From the cell containing the given text, extract its center point as (x, y) coordinate. 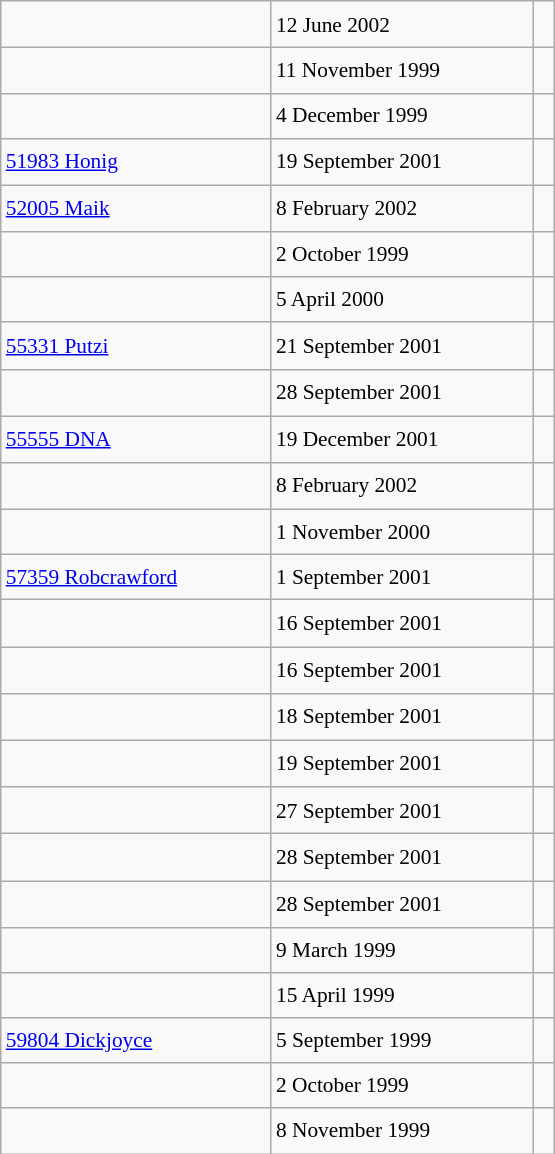
12 June 2002 (402, 24)
8 November 1999 (402, 1130)
55331 Putzi (136, 346)
59804 Dickjoyce (136, 1040)
18 September 2001 (402, 716)
9 March 1999 (402, 950)
1 November 2000 (402, 532)
21 September 2001 (402, 346)
1 September 2001 (402, 578)
4 December 1999 (402, 116)
5 September 1999 (402, 1040)
55555 DNA (136, 440)
51983 Honig (136, 162)
27 September 2001 (402, 810)
19 December 2001 (402, 440)
5 April 2000 (402, 300)
52005 Maik (136, 208)
57359 Robcrawford (136, 578)
15 April 1999 (402, 996)
11 November 1999 (402, 70)
